Scan for the cell matching the given text and deliver its (X, Y) coordinate at center. 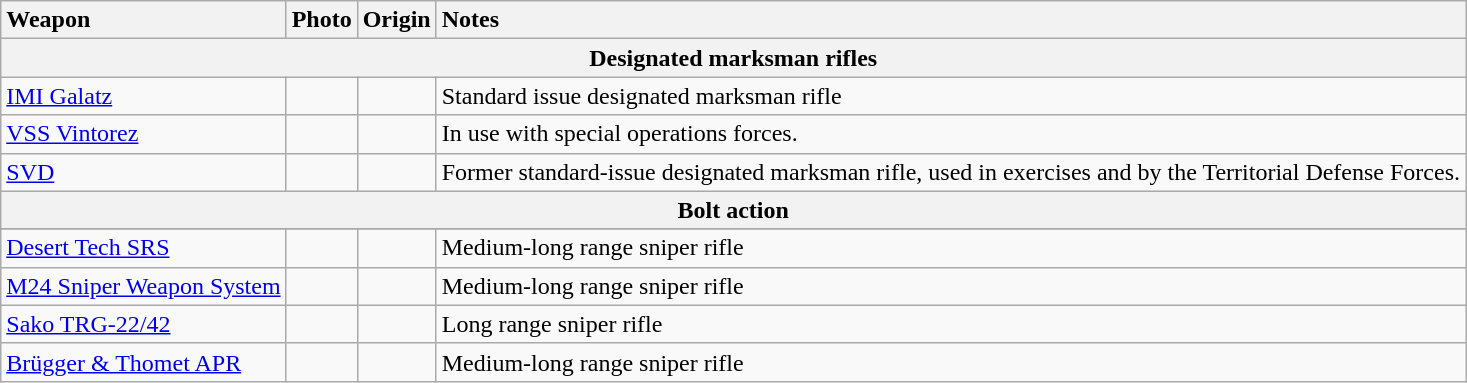
Standard issue designated marksman rifle (950, 96)
SVD (144, 172)
Designated marksman rifles (734, 58)
IMI Galatz (144, 96)
Desert Tech SRS (144, 248)
Brügger & Thomet APR (144, 362)
Origin (396, 20)
VSS Vintorez (144, 134)
Weapon (144, 20)
Former standard-issue designated marksman rifle, used in exercises and by the Territorial Defense Forces. (950, 172)
Photo (322, 20)
Notes (950, 20)
Bolt action (734, 210)
Sako TRG-22/42 (144, 324)
In use with special operations forces. (950, 134)
M24 Sniper Weapon System (144, 286)
Long range sniper rifle (950, 324)
